Return [x, y] of the center of cell containing provided text 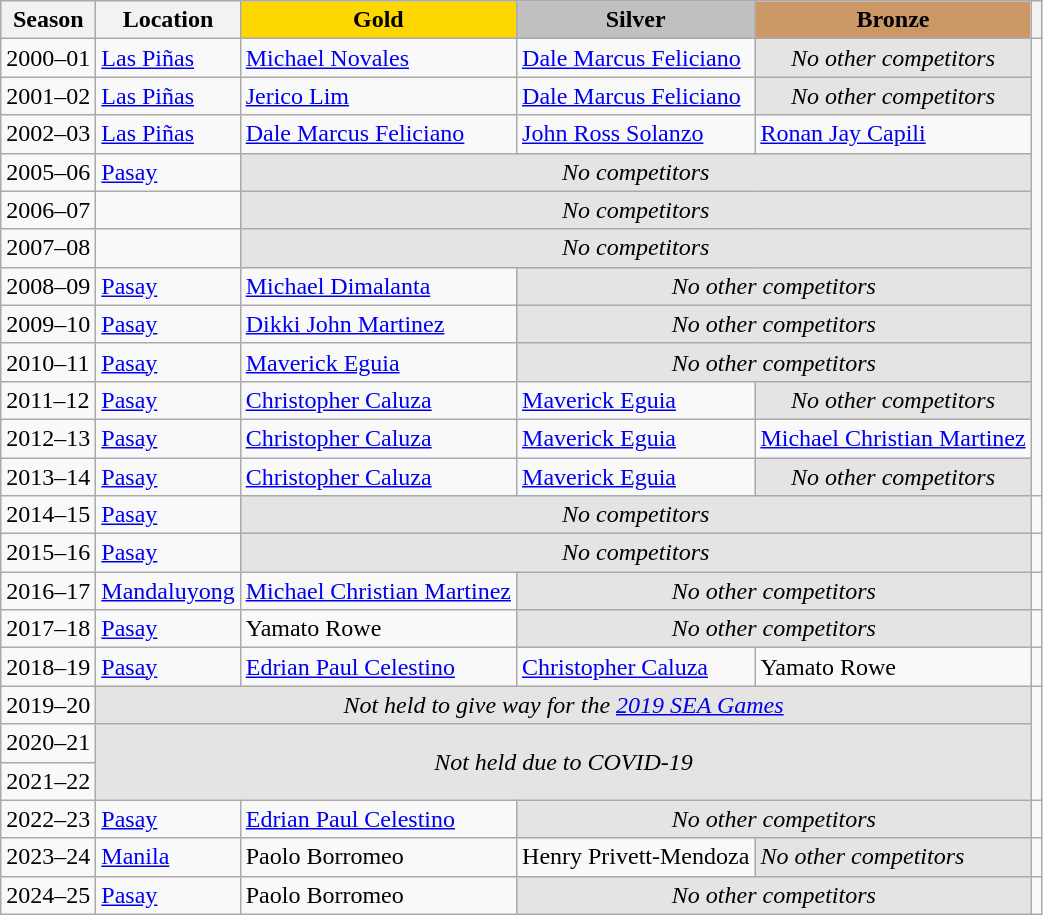
2007–08 [48, 248]
2008–09 [48, 286]
John Ross Solanzo [636, 134]
Manila [168, 857]
Henry Privett-Mendoza [636, 857]
Michael Novales [378, 58]
Location [168, 20]
2021–22 [48, 781]
Silver [636, 20]
2013–14 [48, 477]
2022–23 [48, 819]
Not held to give way for the 2019 SEA Games [564, 705]
2024–25 [48, 895]
2014–15 [48, 515]
Bronze [893, 20]
Jerico Lim [378, 96]
2001–02 [48, 96]
2010–11 [48, 362]
2015–16 [48, 553]
2005–06 [48, 172]
2012–13 [48, 438]
Gold [378, 20]
2016–17 [48, 591]
2020–21 [48, 743]
2017–18 [48, 629]
Not held due to COVID-19 [564, 762]
2018–19 [48, 667]
2009–10 [48, 324]
2011–12 [48, 400]
2006–07 [48, 210]
Ronan Jay Capili [893, 134]
2019–20 [48, 705]
Dikki John Martinez [378, 324]
2002–03 [48, 134]
Mandaluyong [168, 591]
Season [48, 20]
Michael Dimalanta [378, 286]
2023–24 [48, 857]
2000–01 [48, 58]
